Return the [x, y] coordinate for the center point of the cell that contains the specified text.  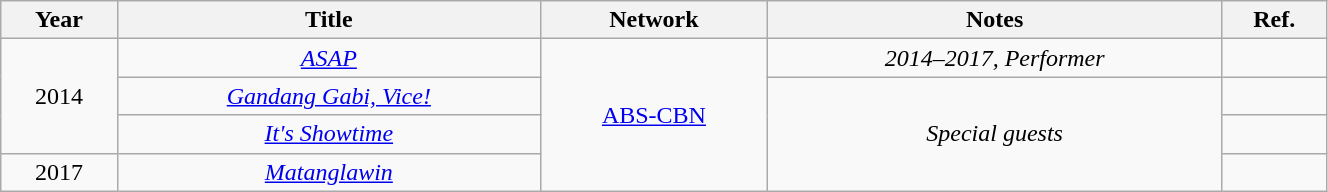
ABS-CBN [654, 115]
2017 [59, 172]
Title [329, 20]
Gandang Gabi, Vice! [329, 96]
Ref. [1274, 20]
Matanglawin [329, 172]
ASAP [329, 58]
2014 [59, 96]
2014–2017, Performer [994, 58]
Network [654, 20]
Notes [994, 20]
Special guests [994, 134]
It's Showtime [329, 134]
Year [59, 20]
